Extract the [x, y] coordinate from the center of the cell holding the provided text.  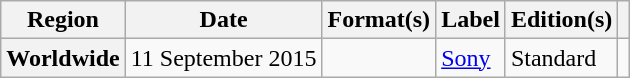
Date [224, 20]
Edition(s) [561, 20]
Standard [561, 58]
Format(s) [379, 20]
Region [63, 20]
11 September 2015 [224, 58]
Sony [471, 58]
Worldwide [63, 58]
Label [471, 20]
